Pinpoint the cell where the given text exists, returning its [X, Y] midpoint coordinate. 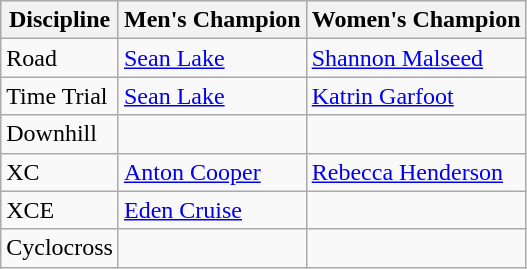
Eden Cruise [212, 210]
Shannon Malseed [416, 58]
Cyclocross [60, 248]
Men's Champion [212, 20]
Discipline [60, 20]
XCE [60, 210]
Downhill [60, 134]
Anton Cooper [212, 172]
Rebecca Henderson [416, 172]
Katrin Garfoot [416, 96]
XC [60, 172]
Time Trial [60, 96]
Road [60, 58]
Women's Champion [416, 20]
